From the cell containing the given text, extract its center point as [X, Y] coordinate. 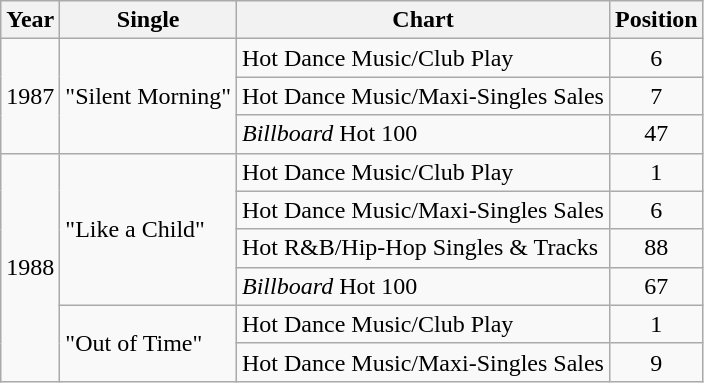
"Silent Morning" [148, 96]
9 [656, 362]
"Out of Time" [148, 343]
Chart [422, 20]
7 [656, 96]
Year [30, 20]
1987 [30, 96]
1988 [30, 267]
88 [656, 248]
Single [148, 20]
47 [656, 134]
Hot R&B/Hip-Hop Singles & Tracks [422, 248]
"Like a Child" [148, 229]
Position [656, 20]
67 [656, 286]
